Search for the cell housing the specified text and yield its [x, y] center coordinate. 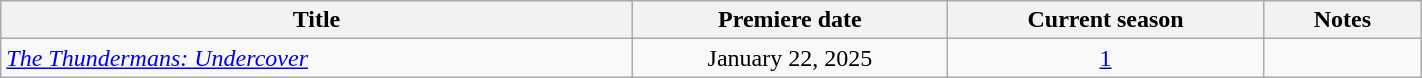
January 22, 2025 [790, 58]
Current season [1106, 20]
1 [1106, 58]
Title [316, 20]
Premiere date [790, 20]
Notes [1342, 20]
The Thundermans: Undercover [316, 58]
